Output the (x, y) coordinate of the center of the cell containing the given text.  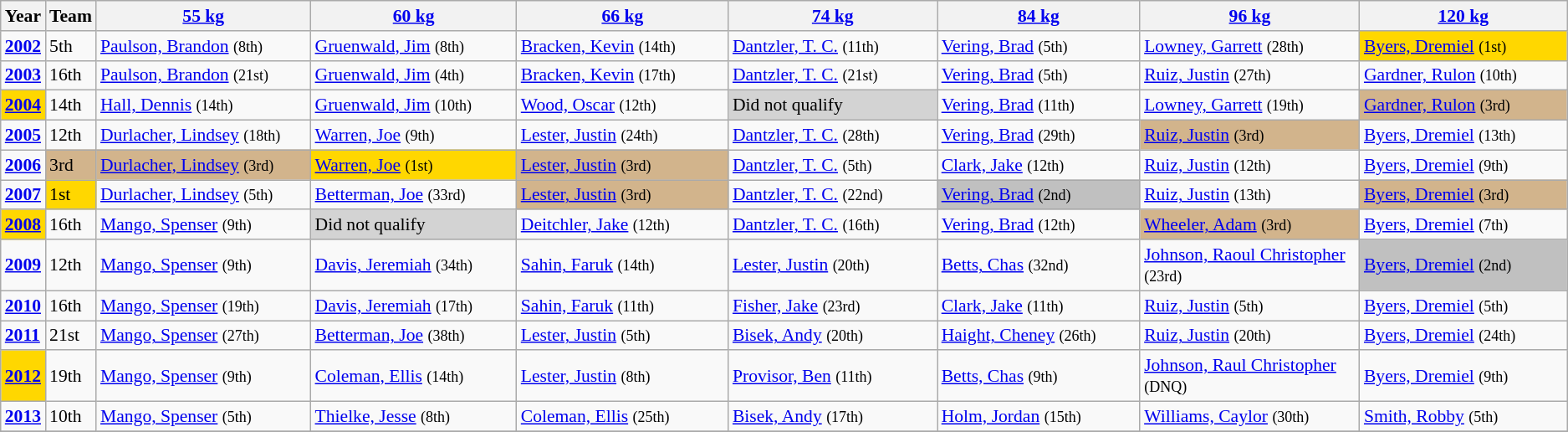
1st (70, 195)
Lester, Justin (8th) (622, 377)
Thielke, Jesse (8th) (414, 417)
2002 (23, 46)
Mango, Spenser (19th) (204, 306)
Paulson, Brandon (21st) (204, 75)
Ruiz, Justin (27th) (1249, 75)
19th (70, 377)
Johnson, Raul Christopher (DNQ) (1249, 377)
74 kg (833, 16)
Coleman, Ellis (14th) (414, 377)
Warren, Joe (1st) (414, 165)
Dantzler, T. C. (16th) (833, 225)
2013 (23, 417)
Ruiz, Justin (12th) (1249, 165)
84 kg (1039, 16)
Gardner, Rulon (3rd) (1463, 105)
Davis, Jeremiah (34th) (414, 265)
21st (70, 336)
120 kg (1463, 16)
55 kg (204, 16)
Bisek, Andy (20th) (833, 336)
Betts, Chas (32nd) (1039, 265)
Betts, Chas (9th) (1039, 377)
Team (70, 16)
Byers, Dremiel (7th) (1463, 225)
Year (23, 16)
Byers, Dremiel (24th) (1463, 336)
Lowney, Garrett (28th) (1249, 46)
Dantzler, T. C. (22nd) (833, 195)
Lester, Justin (5th) (622, 336)
2006 (23, 165)
Durlacher, Lindsey (3rd) (204, 165)
Dantzler, T. C. (5th) (833, 165)
Ruiz, Justin (20th) (1249, 336)
Provisor, Ben (11th) (833, 377)
2003 (23, 75)
2012 (23, 377)
Vering, Brad (29th) (1039, 136)
2008 (23, 225)
Paulson, Brandon (8th) (204, 46)
5th (70, 46)
Byers, Dremiel (1st) (1463, 46)
Wheeler, Adam (3rd) (1249, 225)
Byers, Dremiel (13th) (1463, 136)
Davis, Jeremiah (17th) (414, 306)
Vering, Brad (11th) (1039, 105)
Gruenwald, Jim (10th) (414, 105)
Dantzler, T. C. (21st) (833, 75)
3rd (70, 165)
Bracken, Kevin (14th) (622, 46)
Vering, Brad (12th) (1039, 225)
Betterman, Joe (33rd) (414, 195)
Dantzler, T. C. (11th) (833, 46)
Mango, Spenser (27th) (204, 336)
Durlacher, Lindsey (5th) (204, 195)
Sahin, Faruk (14th) (622, 265)
Coleman, Ellis (25th) (622, 417)
Bisek, Andy (17th) (833, 417)
Lester, Justin (20th) (833, 265)
2007 (23, 195)
Byers, Dremiel (2nd) (1463, 265)
2004 (23, 105)
Gruenwald, Jim (8th) (414, 46)
Byers, Dremiel (5th) (1463, 306)
Wood, Oscar (12th) (622, 105)
Deitchler, Jake (12th) (622, 225)
Ruiz, Justin (5th) (1249, 306)
Gardner, Rulon (10th) (1463, 75)
Smith, Robby (5th) (1463, 417)
Lowney, Garrett (19th) (1249, 105)
Lester, Justin (24th) (622, 136)
Vering, Brad (2nd) (1039, 195)
10th (70, 417)
96 kg (1249, 16)
Clark, Jake (11th) (1039, 306)
2009 (23, 265)
66 kg (622, 16)
Williams, Caylor (30th) (1249, 417)
2005 (23, 136)
2011 (23, 336)
Clark, Jake (12th) (1039, 165)
Fisher, Jake (23rd) (833, 306)
Betterman, Joe (38th) (414, 336)
Ruiz, Justin (3rd) (1249, 136)
Hall, Dennis (14th) (204, 105)
Bracken, Kevin (17th) (622, 75)
Haight, Cheney (26th) (1039, 336)
Durlacher, Lindsey (18th) (204, 136)
Sahin, Faruk (11th) (622, 306)
60 kg (414, 16)
Johnson, Raoul Christopher (23rd) (1249, 265)
Holm, Jordan (15th) (1039, 417)
Gruenwald, Jim (4th) (414, 75)
Mango, Spenser (5th) (204, 417)
2010 (23, 306)
14th (70, 105)
Dantzler, T. C. (28th) (833, 136)
Ruiz, Justin (13th) (1249, 195)
Byers, Dremiel (3rd) (1463, 195)
Warren, Joe (9th) (414, 136)
